Identify which cell holds the provided text, then report its (x, y) central coordinate. 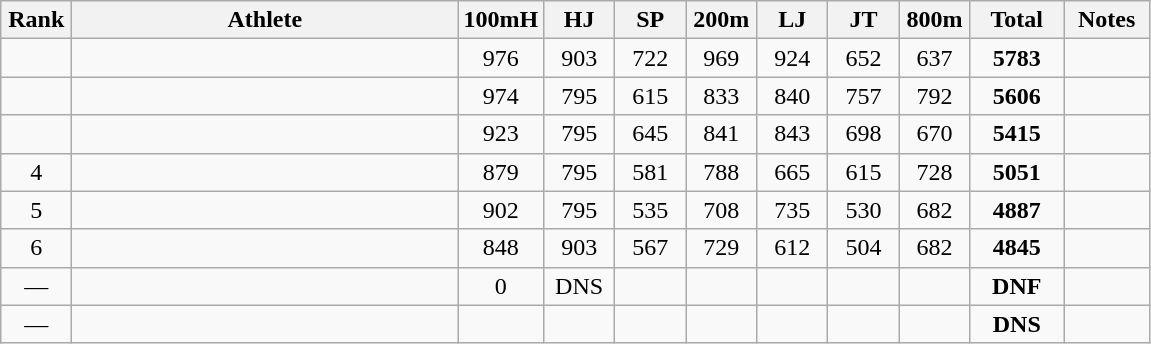
100mH (501, 20)
848 (501, 248)
SP (650, 20)
4887 (1017, 210)
Athlete (265, 20)
729 (722, 248)
800m (934, 20)
924 (792, 58)
535 (650, 210)
923 (501, 134)
DNF (1017, 286)
976 (501, 58)
504 (864, 248)
5783 (1017, 58)
JT (864, 20)
735 (792, 210)
665 (792, 172)
581 (650, 172)
708 (722, 210)
645 (650, 134)
Total (1017, 20)
Notes (1107, 20)
841 (722, 134)
792 (934, 96)
612 (792, 248)
788 (722, 172)
Rank (36, 20)
LJ (792, 20)
652 (864, 58)
4845 (1017, 248)
833 (722, 96)
670 (934, 134)
969 (722, 58)
5 (36, 210)
6 (36, 248)
974 (501, 96)
5415 (1017, 134)
637 (934, 58)
567 (650, 248)
722 (650, 58)
HJ (580, 20)
728 (934, 172)
902 (501, 210)
200m (722, 20)
5051 (1017, 172)
4 (36, 172)
698 (864, 134)
757 (864, 96)
843 (792, 134)
840 (792, 96)
530 (864, 210)
5606 (1017, 96)
879 (501, 172)
0 (501, 286)
